Output the [x, y] coordinate of the center of the cell containing the given text.  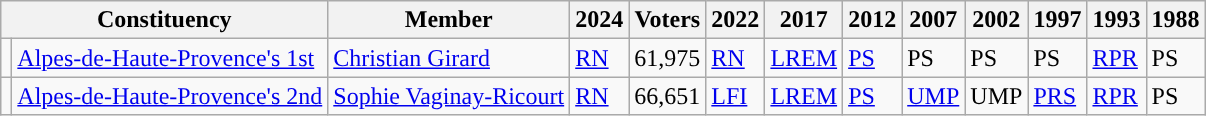
Christian Girard [449, 58]
2007 [934, 20]
2022 [736, 20]
2002 [996, 20]
LFI [736, 96]
Sophie Vaginay-Ricourt [449, 96]
Alpes-de-Haute-Provence's 1st [170, 58]
1997 [1058, 20]
2012 [872, 20]
PRS [1058, 96]
Constituency [164, 20]
66,651 [668, 96]
1988 [1176, 20]
Voters [668, 20]
1993 [1116, 20]
2017 [804, 20]
2024 [600, 20]
Member [449, 20]
Alpes-de-Haute-Provence's 2nd [170, 96]
61,975 [668, 58]
